Provide the (X, Y) coordinate of the cell's center where the given text is located.  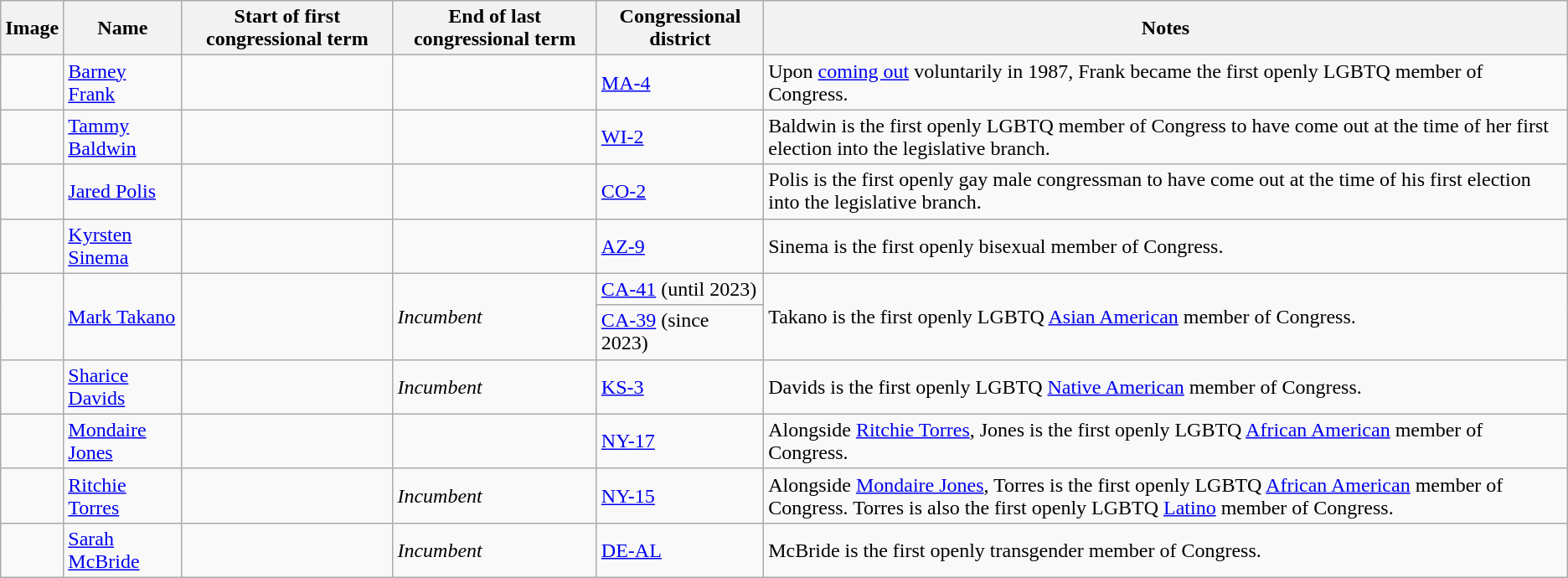
Ritchie Torres (122, 496)
AZ-9 (680, 246)
Image (32, 28)
Mondaire Jones (122, 441)
End of last congressional term (494, 28)
Alongside Ritchie Torres, Jones is the first openly LGBTQ African American member of Congress. (1166, 441)
Sharice Davids (122, 387)
CA-41 (until 2023) (680, 289)
Congressional district (680, 28)
WI-2 (680, 137)
DE-AL (680, 550)
Tammy Baldwin (122, 137)
Upon coming out voluntarily in 1987, Frank became the first openly LGBTQ member of Congress. (1166, 82)
Start of first congressional term (287, 28)
Takano is the first openly LGBTQ Asian American member of Congress. (1166, 317)
Barney Frank (122, 82)
MA-4 (680, 82)
Notes (1166, 28)
CA-39 (since 2023) (680, 332)
Kyrsten Sinema (122, 246)
CO-2 (680, 191)
Sarah McBride (122, 550)
Davids is the first openly LGBTQ Native American member of Congress. (1166, 387)
McBride is the first openly transgender member of Congress. (1166, 550)
Sinema is the first openly bisexual member of Congress. (1166, 246)
NY-15 (680, 496)
Baldwin is the first openly LGBTQ member of Congress to have come out at the time of her first election into the legislative branch. (1166, 137)
NY-17 (680, 441)
Jared Polis (122, 191)
Name (122, 28)
Mark Takano (122, 317)
KS-3 (680, 387)
Polis is the first openly gay male congressman to have come out at the time of his first election into the legislative branch. (1166, 191)
